Scan for the cell matching the given text and deliver its [x, y] coordinate at center. 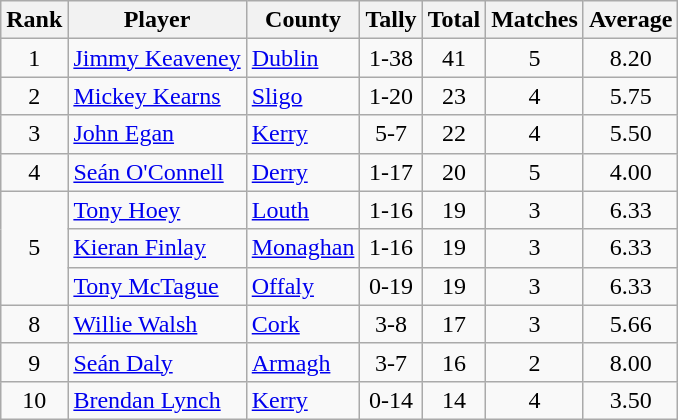
8 [34, 324]
20 [454, 172]
Brendan Lynch [157, 400]
Tally [391, 20]
Cork [303, 324]
1-17 [391, 172]
Tony Hoey [157, 210]
Derry [303, 172]
1-20 [391, 96]
14 [454, 400]
5.50 [630, 134]
Tony McTague [157, 286]
17 [454, 324]
Average [630, 20]
John Egan [157, 134]
Jimmy Keaveney [157, 58]
8.20 [630, 58]
3-7 [391, 362]
23 [454, 96]
3-8 [391, 324]
Matches [535, 20]
Armagh [303, 362]
5-7 [391, 134]
41 [454, 58]
Rank [34, 20]
1 [34, 58]
3.50 [630, 400]
9 [34, 362]
22 [454, 134]
Dublin [303, 58]
Seán O'Connell [157, 172]
16 [454, 362]
0-19 [391, 286]
Sligo [303, 96]
Louth [303, 210]
Willie Walsh [157, 324]
10 [34, 400]
County [303, 20]
4.00 [630, 172]
Total [454, 20]
Kieran Finlay [157, 248]
Offaly [303, 286]
Monaghan [303, 248]
5.66 [630, 324]
Mickey Kearns [157, 96]
5.75 [630, 96]
8.00 [630, 362]
0-14 [391, 400]
Seán Daly [157, 362]
1-38 [391, 58]
Player [157, 20]
